Pinpoint the cell where the given text exists, returning its (x, y) midpoint coordinate. 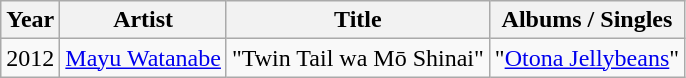
2012 (30, 58)
"Twin Tail wa Mō Shinai" (358, 58)
Year (30, 20)
Mayu Watanabe (144, 58)
Albums / Singles (586, 20)
Artist (144, 20)
"Otona Jellybeans" (586, 58)
Title (358, 20)
